Capture the cell that displays the provided text and extract its [X, Y] central coordinate. 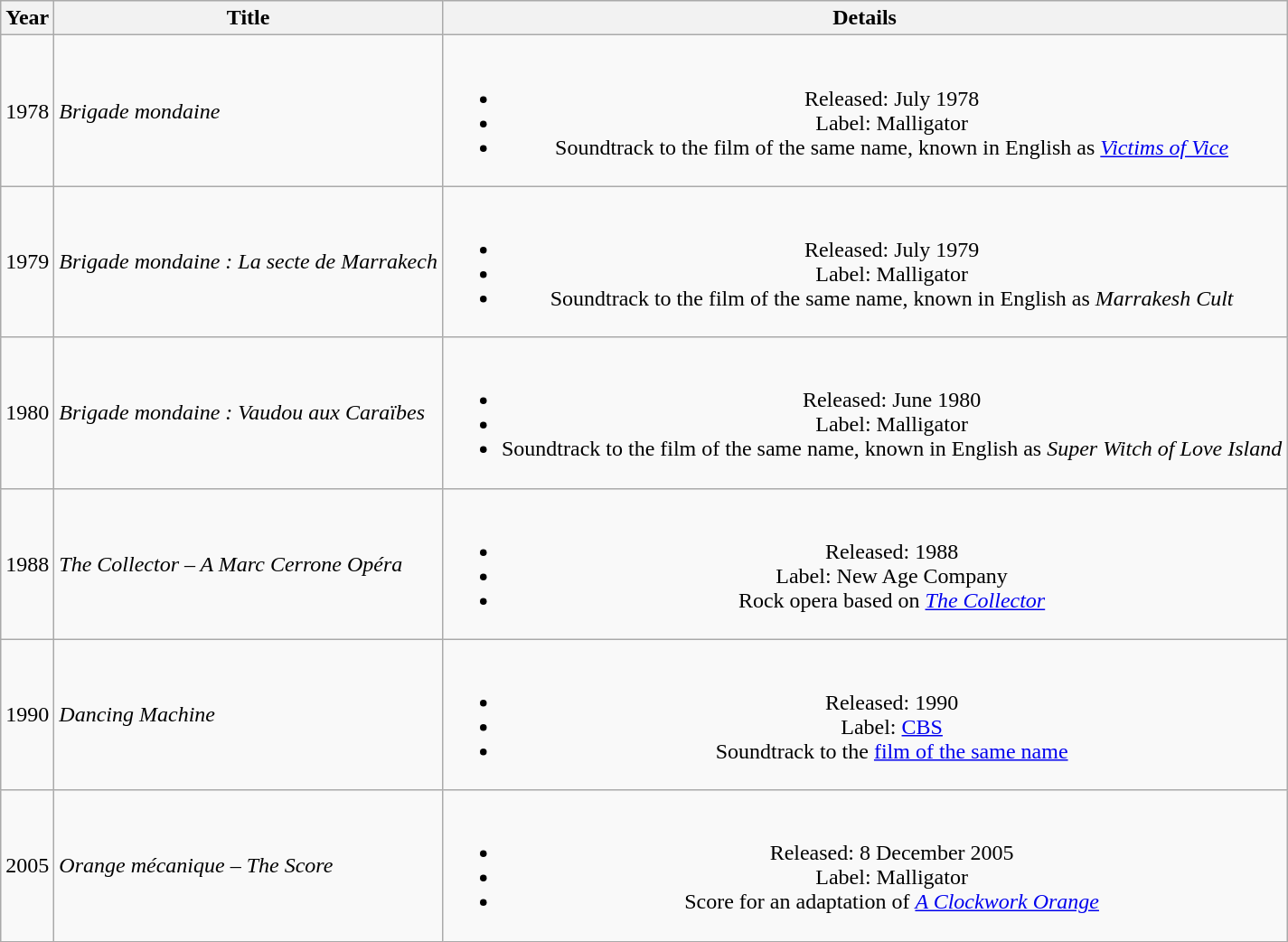
2005 [27, 866]
Orange mécanique – The Score [249, 866]
Released: June 1980Label: MalligatorSoundtrack to the film of the same name, known in English as Super Witch of Love Island [864, 412]
1988 [27, 564]
Year [27, 18]
Brigade mondaine : La secte de Marrakech [249, 262]
Title [249, 18]
The Collector – A Marc Cerrone Opéra [249, 564]
Brigade mondaine : Vaudou aux Caraïbes [249, 412]
Released: 8 December 2005Label: MalligatorScore for an adaptation of A Clockwork Orange [864, 866]
Details [864, 18]
Released: July 1978Label: MalligatorSoundtrack to the film of the same name, known in English as Victims of Vice [864, 110]
1980 [27, 412]
Brigade mondaine [249, 110]
1979 [27, 262]
1990 [27, 714]
Released: 1988Label: New Age CompanyRock opera based on The Collector [864, 564]
Released: July 1979Label: MalligatorSoundtrack to the film of the same name, known in English as Marrakesh Cult [864, 262]
1978 [27, 110]
Dancing Machine [249, 714]
Released: 1990Label: CBSSoundtrack to the film of the same name [864, 714]
